Locate the cell with the specified text and output its [x, y] center coordinate. 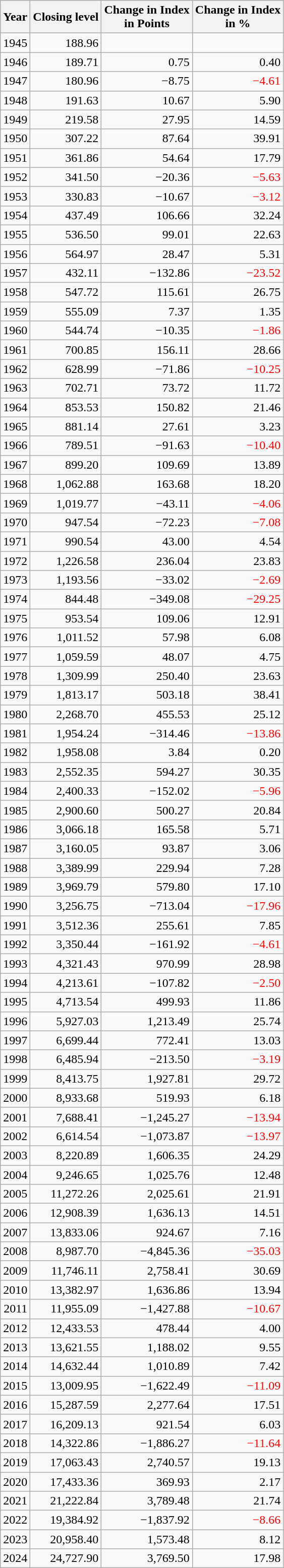
3,066.18 [66, 829]
455.53 [147, 714]
165.58 [147, 829]
3,512.36 [66, 925]
628.99 [66, 369]
1998 [15, 1059]
150.82 [147, 407]
1951 [15, 158]
499.93 [147, 1002]
13,009.95 [66, 1386]
1975 [15, 618]
1988 [15, 867]
6,699.44 [66, 1040]
27.61 [147, 426]
2005 [15, 1194]
5,927.03 [66, 1021]
924.67 [147, 1232]
1997 [15, 1040]
−349.08 [147, 599]
2020 [15, 1481]
13,833.06 [66, 1232]
1957 [15, 273]
−5.63 [238, 177]
−13.94 [238, 1117]
2011 [15, 1309]
−10.35 [147, 331]
970.99 [147, 964]
2001 [15, 1117]
1992 [15, 945]
6.18 [238, 1098]
1954 [15, 215]
2024 [15, 1558]
17.98 [238, 1558]
881.14 [66, 426]
−2.69 [238, 580]
7.37 [147, 311]
21.91 [238, 1194]
180.96 [66, 81]
19.13 [238, 1462]
−1,427.88 [147, 1309]
1945 [15, 43]
17.51 [238, 1405]
−91.63 [147, 446]
−29.25 [238, 599]
1993 [15, 964]
14.59 [238, 119]
844.48 [66, 599]
25.12 [238, 714]
219.58 [66, 119]
3,389.99 [66, 867]
1,573.48 [147, 1539]
30.69 [238, 1271]
16,209.13 [66, 1424]
12,908.39 [66, 1213]
2010 [15, 1290]
30.35 [238, 772]
1976 [15, 638]
555.09 [66, 311]
−17.96 [238, 906]
1964 [15, 407]
1981 [15, 733]
8,987.70 [66, 1251]
564.97 [66, 254]
57.98 [147, 638]
24,727.90 [66, 1558]
0.40 [238, 62]
2017 [15, 1424]
0.75 [147, 62]
1,954.24 [66, 733]
21,222.84 [66, 1501]
6,485.94 [66, 1059]
9.55 [238, 1347]
93.87 [147, 848]
1968 [15, 484]
1969 [15, 503]
109.69 [147, 465]
236.04 [147, 561]
−33.02 [147, 580]
1979 [15, 695]
594.27 [147, 772]
87.64 [147, 139]
2016 [15, 1405]
1,062.88 [66, 484]
1,019.77 [66, 503]
5.31 [238, 254]
6.03 [238, 1424]
1991 [15, 925]
2.17 [238, 1481]
32.24 [238, 215]
12.48 [238, 1175]
7.16 [238, 1232]
1,193.56 [66, 580]
11,746.11 [66, 1271]
14,322.86 [66, 1443]
2002 [15, 1136]
1970 [15, 522]
15,287.59 [66, 1405]
7.42 [238, 1366]
3.84 [147, 752]
48.07 [147, 657]
789.51 [66, 446]
13.03 [238, 1040]
3,350.44 [66, 945]
4.00 [238, 1328]
4.75 [238, 657]
28.47 [147, 254]
1971 [15, 541]
1,011.52 [66, 638]
18.20 [238, 484]
−132.86 [147, 273]
−213.50 [147, 1059]
8,220.89 [66, 1155]
2022 [15, 1520]
1973 [15, 580]
1956 [15, 254]
437.49 [66, 215]
26.75 [238, 292]
2,400.33 [66, 791]
12.91 [238, 618]
−11.09 [238, 1386]
−11.64 [238, 1443]
369.93 [147, 1481]
13.94 [238, 1290]
536.50 [66, 234]
3,789.48 [147, 1501]
2,740.57 [147, 1462]
23.63 [238, 676]
−13.97 [238, 1136]
−3.12 [238, 196]
2021 [15, 1501]
−43.11 [147, 503]
4.54 [238, 541]
73.72 [147, 388]
1,025.76 [147, 1175]
−10.25 [238, 369]
109.06 [147, 618]
4,213.61 [66, 983]
27.95 [147, 119]
1985 [15, 810]
1,813.17 [66, 695]
1974 [15, 599]
−13.86 [238, 733]
547.72 [66, 292]
1961 [15, 350]
229.94 [147, 867]
−713.04 [147, 906]
188.96 [66, 43]
3.06 [238, 848]
−107.82 [147, 983]
7,688.41 [66, 1117]
544.74 [66, 331]
1952 [15, 177]
163.68 [147, 484]
579.80 [147, 887]
1948 [15, 100]
772.41 [147, 1040]
106.66 [147, 215]
−1,245.27 [147, 1117]
11,272.26 [66, 1194]
19,384.92 [66, 1520]
500.27 [147, 810]
1989 [15, 887]
22.63 [238, 234]
3,160.05 [66, 848]
21.74 [238, 1501]
3.23 [238, 426]
14,632.44 [66, 1366]
1994 [15, 983]
Change in Indexin % [238, 17]
1959 [15, 311]
11,955.09 [66, 1309]
1987 [15, 848]
−4.06 [238, 503]
341.50 [66, 177]
12,433.53 [66, 1328]
54.64 [147, 158]
38.41 [238, 695]
10.67 [147, 100]
2,025.61 [147, 1194]
13.89 [238, 465]
2007 [15, 1232]
9,246.65 [66, 1175]
921.54 [147, 1424]
−2.50 [238, 983]
1955 [15, 234]
1,188.02 [147, 1347]
700.85 [66, 350]
2019 [15, 1462]
1972 [15, 561]
17.10 [238, 887]
2,268.70 [66, 714]
115.61 [147, 292]
0.20 [238, 752]
1,309.99 [66, 676]
1,927.81 [147, 1079]
39.91 [238, 139]
11.72 [238, 388]
3,969.79 [66, 887]
−1,622.49 [147, 1386]
1,958.08 [66, 752]
990.54 [66, 541]
307.22 [66, 139]
2,758.41 [147, 1271]
7.85 [238, 925]
1953 [15, 196]
−1,073.87 [147, 1136]
28.66 [238, 350]
−152.02 [147, 791]
24.29 [238, 1155]
2012 [15, 1328]
2013 [15, 1347]
1996 [15, 1021]
14.51 [238, 1213]
2008 [15, 1251]
Closing level [66, 17]
702.71 [66, 388]
−10.40 [238, 446]
11.86 [238, 1002]
8,933.68 [66, 1098]
2004 [15, 1175]
29.72 [238, 1079]
1965 [15, 426]
1980 [15, 714]
1995 [15, 1002]
8,413.75 [66, 1079]
99.01 [147, 234]
1999 [15, 1079]
947.54 [66, 522]
−8.75 [147, 81]
156.11 [147, 350]
2,277.64 [147, 1405]
1977 [15, 657]
4,713.54 [66, 1002]
2014 [15, 1366]
−1.86 [238, 331]
478.44 [147, 1328]
330.83 [66, 196]
1,010.89 [147, 1366]
953.54 [66, 618]
3,256.75 [66, 906]
1947 [15, 81]
Year [15, 17]
43.00 [147, 541]
3,769.50 [147, 1558]
899.20 [66, 465]
23.83 [238, 561]
1982 [15, 752]
−8.66 [238, 1520]
1949 [15, 119]
−3.19 [238, 1059]
13,621.55 [66, 1347]
Change in Indexin Points [147, 17]
25.74 [238, 1021]
1950 [15, 139]
361.86 [66, 158]
2006 [15, 1213]
2009 [15, 1271]
1,059.59 [66, 657]
1984 [15, 791]
1967 [15, 465]
8.12 [238, 1539]
−161.92 [147, 945]
1946 [15, 62]
255.61 [147, 925]
−5.96 [238, 791]
250.40 [147, 676]
2000 [15, 1098]
−20.36 [147, 177]
17,433.36 [66, 1481]
1,636.86 [147, 1290]
1978 [15, 676]
1990 [15, 906]
2015 [15, 1386]
2003 [15, 1155]
1966 [15, 446]
1986 [15, 829]
519.93 [147, 1098]
6.08 [238, 638]
5.90 [238, 100]
−7.08 [238, 522]
1960 [15, 331]
2018 [15, 1443]
17.79 [238, 158]
2,900.60 [66, 810]
1,226.58 [66, 561]
−4,845.36 [147, 1251]
191.63 [66, 100]
−23.52 [238, 273]
1.35 [238, 311]
1962 [15, 369]
432.11 [66, 273]
−1,886.27 [147, 1443]
1,213.49 [147, 1021]
1,606.35 [147, 1155]
−314.46 [147, 733]
189.71 [66, 62]
4,321.43 [66, 964]
5.71 [238, 829]
1963 [15, 388]
20.84 [238, 810]
−71.86 [147, 369]
1,636.13 [147, 1213]
1983 [15, 772]
−35.03 [238, 1251]
2023 [15, 1539]
28.98 [238, 964]
1958 [15, 292]
13,382.97 [66, 1290]
853.53 [66, 407]
20,958.40 [66, 1539]
2,552.35 [66, 772]
503.18 [147, 695]
21.46 [238, 407]
6,614.54 [66, 1136]
−1,837.92 [147, 1520]
17,063.43 [66, 1462]
7.28 [238, 867]
−72.23 [147, 522]
